Output the [X, Y] coordinate of the center of the cell containing the given text.  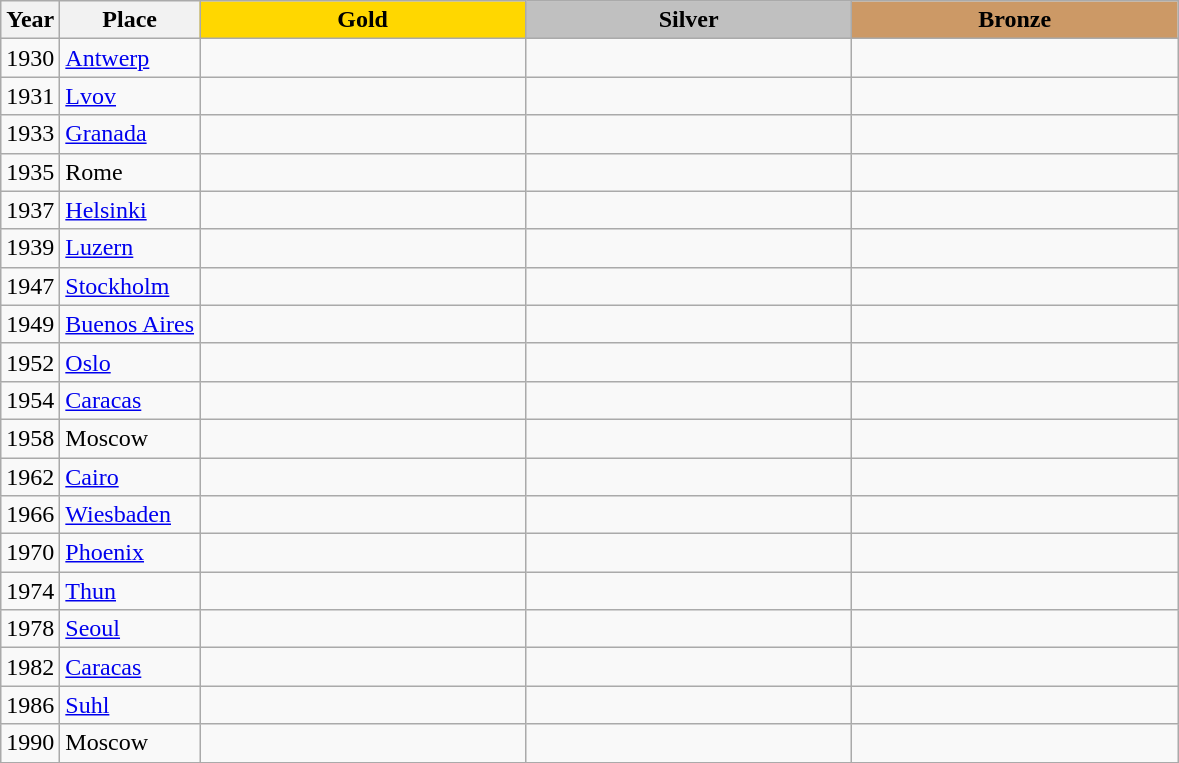
1947 [30, 286]
1978 [30, 629]
1974 [30, 591]
Suhl [130, 705]
Luzern [130, 248]
Silver [689, 20]
1935 [30, 172]
1958 [30, 438]
Rome [130, 172]
1970 [30, 553]
Antwerp [130, 58]
1939 [30, 248]
Lvov [130, 96]
1949 [30, 324]
1954 [30, 400]
Seoul [130, 629]
Gold [363, 20]
1937 [30, 210]
Thun [130, 591]
1930 [30, 58]
1931 [30, 96]
Year [30, 20]
Stockholm [130, 286]
Bronze [1015, 20]
Buenos Aires [130, 324]
1966 [30, 515]
1933 [30, 134]
1982 [30, 667]
Oslo [130, 362]
Wiesbaden [130, 515]
1962 [30, 477]
Granada [130, 134]
1986 [30, 705]
Helsinki [130, 210]
Phoenix [130, 553]
Place [130, 20]
Cairo [130, 477]
1990 [30, 743]
1952 [30, 362]
